Return the [X, Y] coordinate for the center point of the cell that contains the specified text.  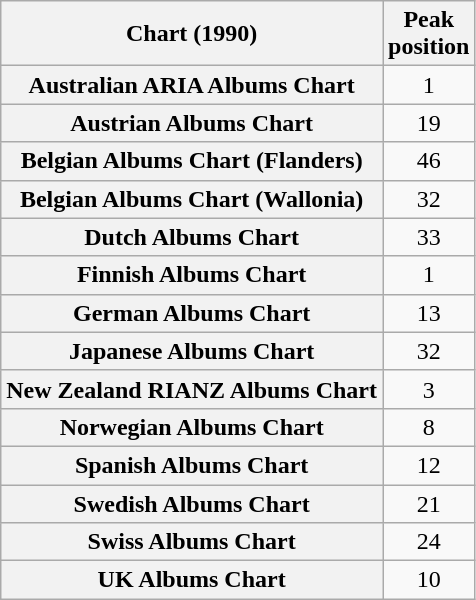
Swiss Albums Chart [192, 542]
13 [429, 313]
21 [429, 503]
Finnish Albums Chart [192, 275]
Japanese Albums Chart [192, 351]
Swedish Albums Chart [192, 503]
33 [429, 237]
46 [429, 161]
Chart (1990) [192, 34]
Australian ARIA Albums Chart [192, 85]
Spanish Albums Chart [192, 465]
8 [429, 427]
19 [429, 123]
Austrian Albums Chart [192, 123]
12 [429, 465]
24 [429, 542]
Dutch Albums Chart [192, 237]
UK Albums Chart [192, 580]
Norwegian Albums Chart [192, 427]
3 [429, 389]
10 [429, 580]
Belgian Albums Chart (Wallonia) [192, 199]
Peakposition [429, 34]
Belgian Albums Chart (Flanders) [192, 161]
German Albums Chart [192, 313]
New Zealand RIANZ Albums Chart [192, 389]
